Identify which cell holds the provided text, then report its (X, Y) central coordinate. 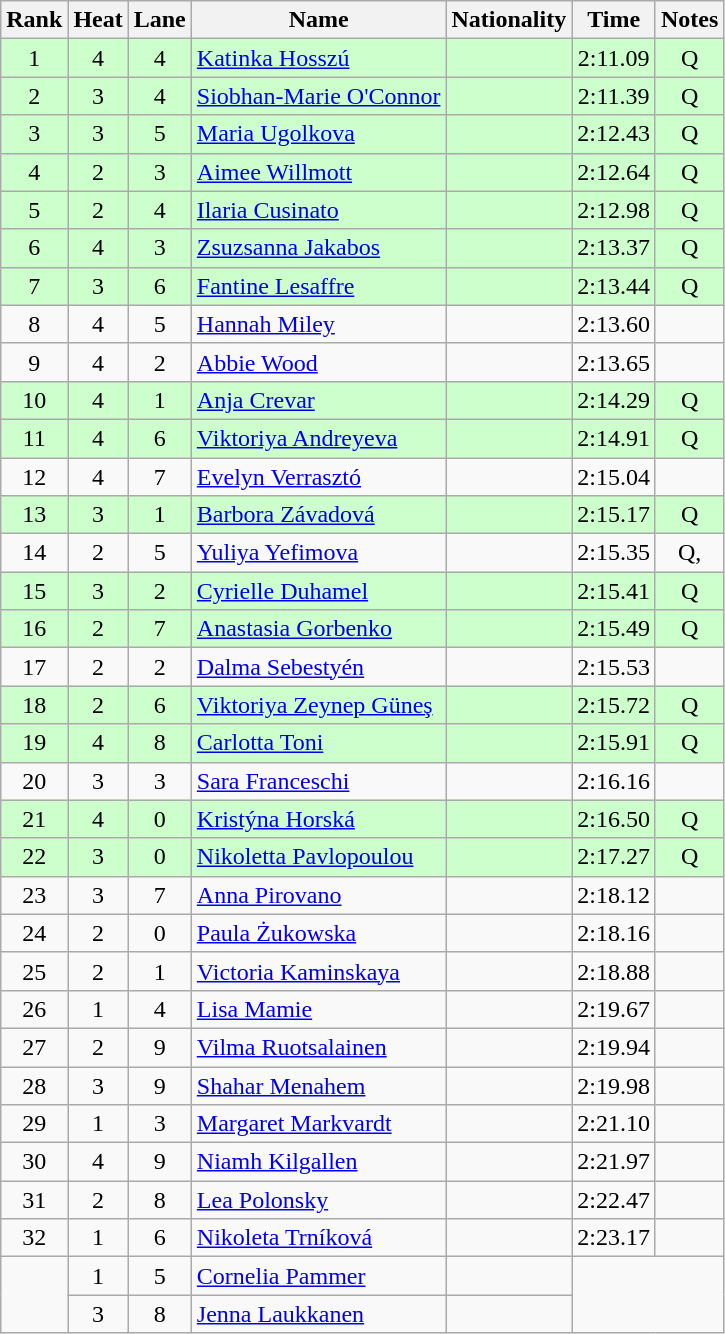
25 (34, 971)
Yuliya Yefimova (318, 553)
13 (34, 515)
Sara Franceschi (318, 781)
Jenna Laukkanen (318, 1314)
2:13.60 (614, 324)
Zsuzsanna Jakabos (318, 248)
12 (34, 477)
2:18.12 (614, 895)
2:21.97 (614, 1162)
17 (34, 667)
Evelyn Verrasztó (318, 477)
29 (34, 1124)
2:19.94 (614, 1047)
Abbie Wood (318, 362)
2:13.37 (614, 248)
Viktoriya Andreyeva (318, 438)
Lisa Mamie (318, 1009)
2:15.41 (614, 591)
Dalma Sebestyén (318, 667)
24 (34, 933)
26 (34, 1009)
2:15.72 (614, 705)
2:18.88 (614, 971)
2:12.98 (614, 210)
2:18.16 (614, 933)
Vilma Ruotsalainen (318, 1047)
32 (34, 1238)
21 (34, 819)
15 (34, 591)
2:12.64 (614, 172)
Lea Polonsky (318, 1200)
2:22.47 (614, 1200)
Siobhan-Marie O'Connor (318, 96)
Lane (160, 20)
2:17.27 (614, 857)
16 (34, 629)
Rank (34, 20)
Katinka Hosszú (318, 58)
Carlotta Toni (318, 743)
2:15.35 (614, 553)
Maria Ugolkova (318, 134)
19 (34, 743)
Nationality (509, 20)
Q, (689, 553)
30 (34, 1162)
2:23.17 (614, 1238)
Cyrielle Duhamel (318, 591)
27 (34, 1047)
20 (34, 781)
Barbora Závadová (318, 515)
Hannah Miley (318, 324)
Nikoleta Trníková (318, 1238)
2:13.65 (614, 362)
2:12.43 (614, 134)
22 (34, 857)
Anastasia Gorbenko (318, 629)
2:11.39 (614, 96)
Shahar Menahem (318, 1085)
2:14.91 (614, 438)
Notes (689, 20)
2:16.50 (614, 819)
Anna Pirovano (318, 895)
Ilaria Cusinato (318, 210)
Nikoletta Pavlopoulou (318, 857)
2:13.44 (614, 286)
2:15.49 (614, 629)
Name (318, 20)
Fantine Lesaffre (318, 286)
2:16.16 (614, 781)
18 (34, 705)
2:14.29 (614, 400)
31 (34, 1200)
2:21.10 (614, 1124)
2:15.91 (614, 743)
Paula Żukowska (318, 933)
Viktoriya Zeynep Güneş (318, 705)
11 (34, 438)
Margaret Markvardt (318, 1124)
Anja Crevar (318, 400)
2:11.09 (614, 58)
14 (34, 553)
Kristýna Horská (318, 819)
2:15.53 (614, 667)
Heat (98, 20)
Cornelia Pammer (318, 1276)
2:19.98 (614, 1085)
2:19.67 (614, 1009)
28 (34, 1085)
Aimee Willmott (318, 172)
2:15.04 (614, 477)
Victoria Kaminskaya (318, 971)
10 (34, 400)
Time (614, 20)
Niamh Kilgallen (318, 1162)
2:15.17 (614, 515)
23 (34, 895)
